Search for the cell housing the specified text and yield its [x, y] center coordinate. 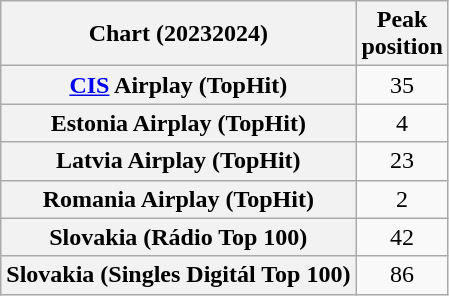
4 [402, 123]
Romania Airplay (TopHit) [178, 199]
Peakposition [402, 34]
Slovakia (Rádio Top 100) [178, 237]
35 [402, 85]
Latvia Airplay (TopHit) [178, 161]
2 [402, 199]
Chart (20232024) [178, 34]
23 [402, 161]
CIS Airplay (TopHit) [178, 85]
86 [402, 275]
Estonia Airplay (TopHit) [178, 123]
42 [402, 237]
Slovakia (Singles Digitál Top 100) [178, 275]
